Detect which cell encompasses the target text, then output its (X, Y) center coordinate. 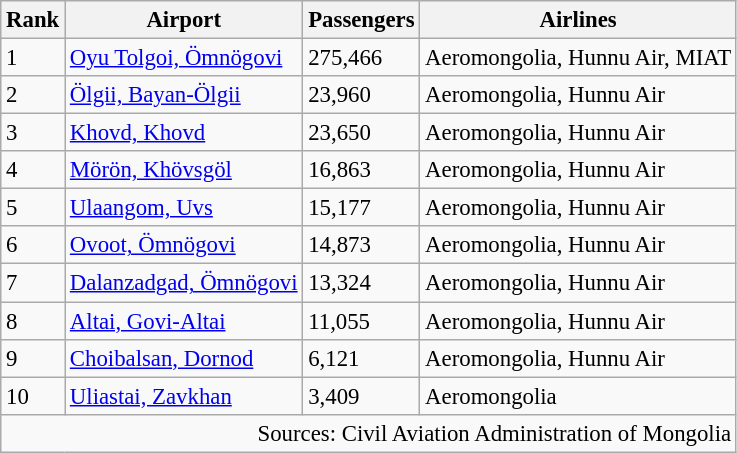
4 (33, 170)
Aeromongolia (578, 396)
5 (33, 208)
Airlines (578, 20)
23,960 (362, 95)
16,863 (362, 170)
Khovd, Khovd (184, 133)
Choibalsan, Dornod (184, 358)
15,177 (362, 208)
11,055 (362, 321)
275,466 (362, 58)
Ölgii, Bayan-Ölgii (184, 95)
2 (33, 95)
9 (33, 358)
Aeromongolia, Hunnu Air, MIAT (578, 58)
7 (33, 283)
Dalanzadgad, Ömnögovi (184, 283)
Mörön, Khövsgöl (184, 170)
23,650 (362, 133)
1 (33, 58)
Passengers (362, 20)
Altai, Govi-Altai (184, 321)
Airport (184, 20)
Uliastai, Zavkhan (184, 396)
13,324 (362, 283)
Rank (33, 20)
Ulaangom, Uvs (184, 208)
3 (33, 133)
10 (33, 396)
6 (33, 245)
Sources: Civil Aviation Administration of Mongolia (369, 433)
14,873 (362, 245)
6,121 (362, 358)
3,409 (362, 396)
Oyu Tolgoi, Ömnögovi (184, 58)
Ovoot, Ömnögovi (184, 245)
8 (33, 321)
